Return the [X, Y] coordinate for the center point of the cell that contains the specified text.  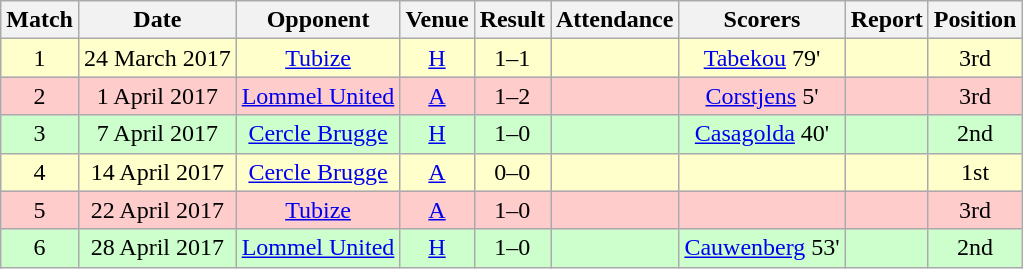
1 [40, 58]
6 [40, 248]
Report [886, 20]
Casagolda 40' [762, 134]
Attendance [614, 20]
0–0 [512, 172]
24 March 2017 [157, 58]
4 [40, 172]
5 [40, 210]
1–2 [512, 96]
28 April 2017 [157, 248]
7 April 2017 [157, 134]
2 [40, 96]
1 April 2017 [157, 96]
Tabekou 79' [762, 58]
Cauwenberg 53' [762, 248]
22 April 2017 [157, 210]
Scorers [762, 20]
Match [40, 20]
1–1 [512, 58]
3 [40, 134]
Result [512, 20]
Corstjens 5' [762, 96]
Venue [437, 20]
Position [975, 20]
Date [157, 20]
14 April 2017 [157, 172]
1st [975, 172]
Opponent [318, 20]
